Identify which cell holds the provided text, then report its (x, y) central coordinate. 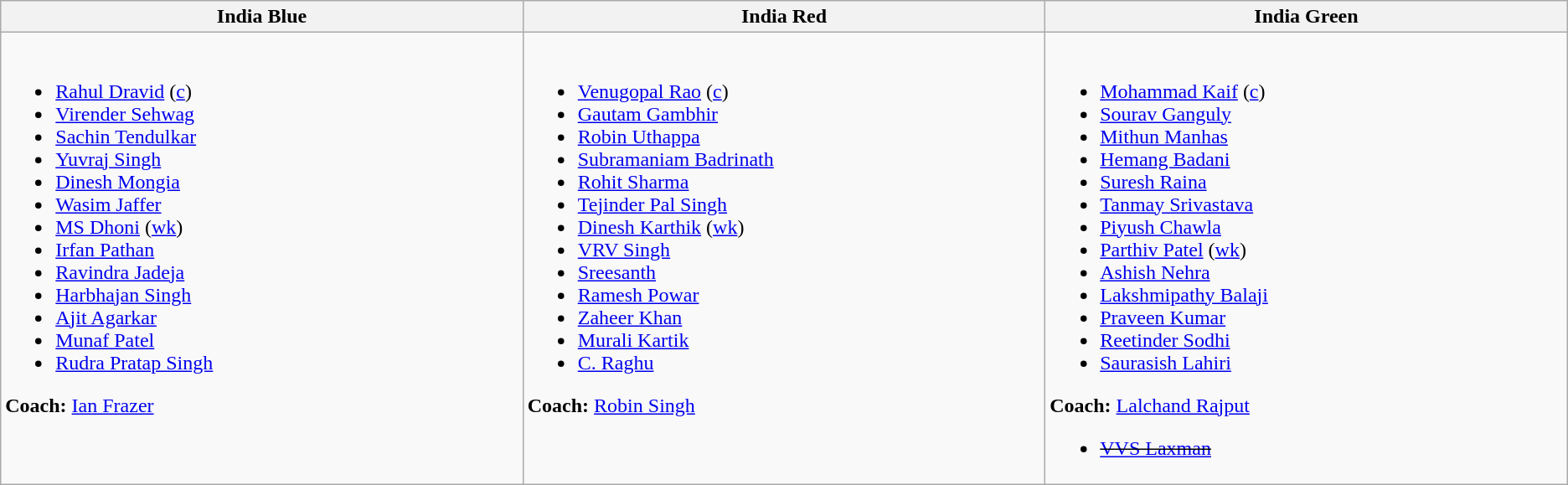
India Red (784, 17)
India Green (1307, 17)
India Blue (261, 17)
